Output the [x, y] coordinate of the center of the cell containing the given text.  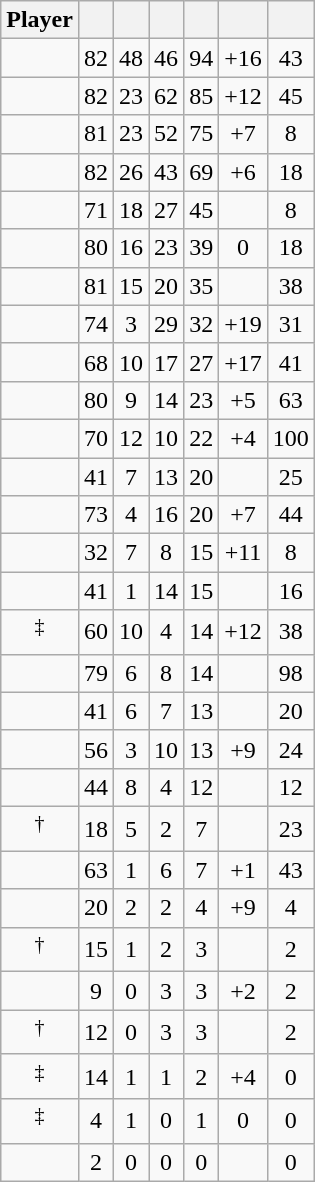
17 [166, 362]
75 [202, 134]
94 [202, 58]
24 [290, 749]
29 [166, 324]
74 [96, 324]
Player [40, 20]
+5 [244, 400]
98 [290, 673]
60 [96, 632]
+2 [244, 991]
73 [96, 515]
48 [132, 58]
52 [166, 134]
+19 [244, 324]
62 [166, 96]
+1 [244, 870]
79 [96, 673]
71 [96, 210]
5 [132, 830]
25 [290, 477]
22 [202, 438]
+6 [244, 172]
69 [202, 172]
31 [290, 324]
+17 [244, 362]
85 [202, 96]
+16 [244, 58]
+11 [244, 553]
26 [132, 172]
56 [96, 749]
68 [96, 362]
35 [202, 286]
46 [166, 58]
70 [96, 438]
39 [202, 248]
100 [290, 438]
